Search for the cell housing the specified text and yield its (x, y) center coordinate. 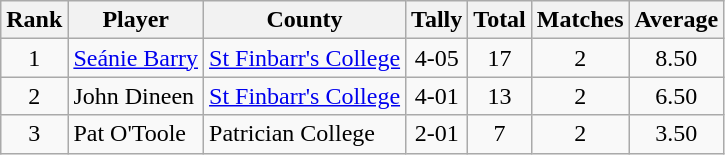
Average (676, 20)
8.50 (676, 58)
Seánie Barry (136, 58)
1 (34, 58)
13 (500, 96)
4-01 (437, 96)
3.50 (676, 134)
Total (500, 20)
John Dineen (136, 96)
Rank (34, 20)
4-05 (437, 58)
6.50 (676, 96)
Patrician College (305, 134)
Tally (437, 20)
2-01 (437, 134)
7 (500, 134)
17 (500, 58)
Player (136, 20)
3 (34, 134)
County (305, 20)
Pat O'Toole (136, 134)
Matches (580, 20)
